Determine the [X, Y] coordinate at the center of the cell enclosing the given text.  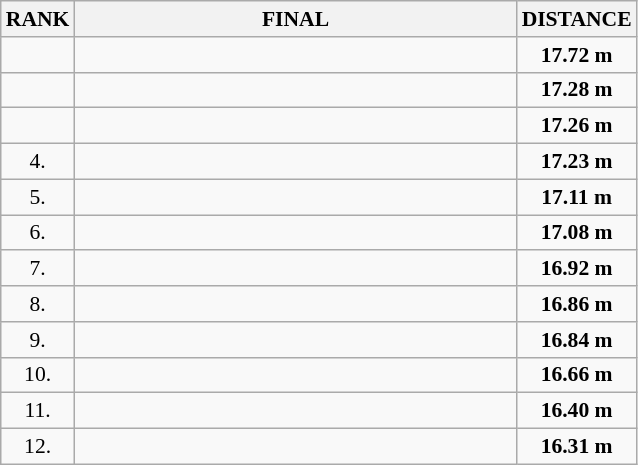
17.23 m [577, 162]
8. [38, 304]
16.84 m [577, 340]
17.08 m [577, 233]
10. [38, 375]
7. [38, 269]
16.86 m [577, 304]
9. [38, 340]
16.92 m [577, 269]
16.31 m [577, 447]
DISTANCE [577, 19]
6. [38, 233]
17.72 m [577, 55]
16.66 m [577, 375]
17.11 m [577, 197]
17.26 m [577, 126]
17.28 m [577, 90]
FINAL [295, 19]
11. [38, 411]
16.40 m [577, 411]
RANK [38, 19]
4. [38, 162]
12. [38, 447]
5. [38, 197]
